From the cell containing the given text, extract its center point as (X, Y) coordinate. 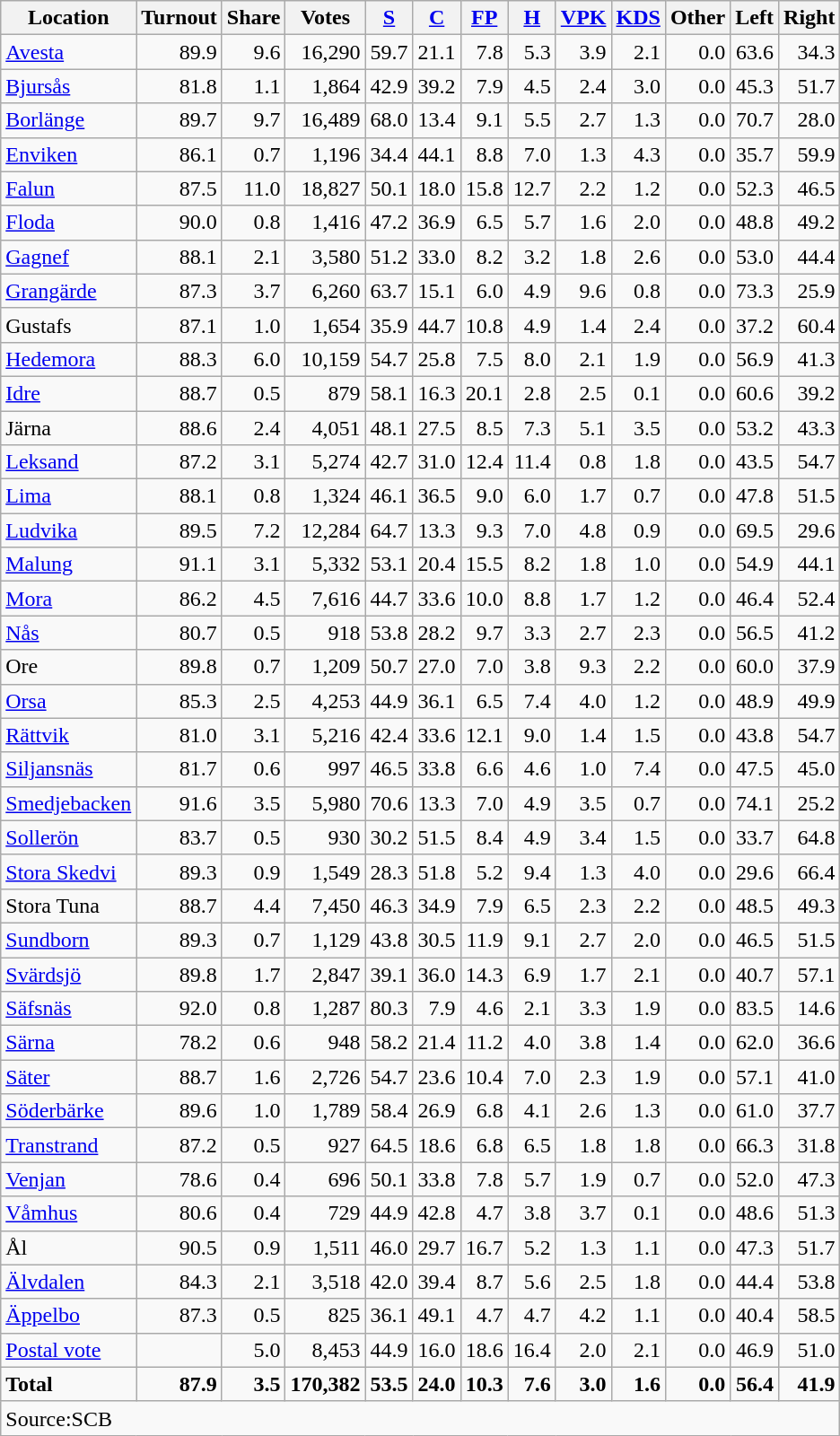
87.1 (179, 325)
8,453 (325, 1350)
90.0 (179, 223)
43.5 (755, 462)
51.2 (389, 257)
1,654 (325, 325)
5,274 (325, 462)
30.5 (436, 940)
39.1 (389, 974)
51.3 (809, 1213)
41.9 (809, 1384)
70.7 (755, 120)
12.7 (531, 188)
21.1 (436, 52)
41.3 (809, 359)
85.3 (179, 701)
78.6 (179, 1179)
25.9 (809, 291)
66.3 (755, 1145)
Gustafs (68, 325)
Stora Skedvi (68, 871)
Orsa (68, 701)
91.6 (179, 803)
11.9 (485, 940)
Hedemora (68, 359)
2,726 (325, 1077)
16,290 (325, 52)
41.2 (809, 633)
1,129 (325, 940)
Malung (68, 565)
2,847 (325, 974)
12.4 (485, 462)
47.5 (755, 769)
Right (809, 18)
10.8 (485, 325)
42.9 (389, 86)
21.4 (436, 1043)
879 (325, 393)
18.0 (436, 188)
Järna (68, 428)
Äppelbo (68, 1316)
170,382 (325, 1384)
89.5 (179, 530)
7.5 (485, 359)
Ludvika (68, 530)
45.0 (809, 769)
88.6 (179, 428)
11.0 (253, 188)
5,216 (325, 735)
3,518 (325, 1282)
59.7 (389, 52)
Falun (68, 188)
16.7 (485, 1248)
1,789 (325, 1111)
14.3 (485, 974)
56.5 (755, 633)
Rättvik (68, 735)
8.7 (485, 1282)
Våmhus (68, 1213)
4,051 (325, 428)
53.1 (389, 565)
4.2 (583, 1316)
27.5 (436, 428)
89.6 (179, 1111)
997 (325, 769)
47.2 (389, 223)
H (531, 18)
48.9 (755, 701)
42.0 (389, 1282)
Lima (68, 496)
Location (68, 18)
64.7 (389, 530)
7.6 (531, 1384)
91.1 (179, 565)
15.5 (485, 565)
25.8 (436, 359)
28.2 (436, 633)
48.6 (755, 1213)
48.1 (389, 428)
81.0 (179, 735)
86.2 (179, 599)
5.1 (583, 428)
46.4 (755, 599)
10.4 (485, 1077)
1,416 (325, 223)
13.4 (436, 120)
16.0 (436, 1350)
4,253 (325, 701)
81.8 (179, 86)
29.7 (436, 1248)
47.8 (755, 496)
37.9 (809, 667)
5,980 (325, 803)
Left (755, 18)
60.4 (809, 325)
40.7 (755, 974)
46.0 (389, 1248)
30.2 (389, 837)
Postal vote (68, 1350)
Floda (68, 223)
930 (325, 837)
37.2 (755, 325)
83.5 (755, 1009)
61.0 (755, 1111)
5,332 (325, 565)
Siljansnäs (68, 769)
25.2 (809, 803)
3.4 (583, 837)
53.0 (755, 257)
36.0 (436, 974)
Leksand (68, 462)
10,159 (325, 359)
62.0 (755, 1043)
5.0 (253, 1350)
27.0 (436, 667)
16.4 (531, 1350)
52.3 (755, 188)
Ore (68, 667)
36.5 (436, 496)
68.0 (389, 120)
Säfsnäs (68, 1009)
60.0 (755, 667)
80.6 (179, 1213)
48.8 (755, 223)
35.7 (755, 154)
40.4 (755, 1316)
Votes (325, 18)
10.3 (485, 1384)
15.8 (485, 188)
42.8 (436, 1213)
35.9 (389, 325)
58.1 (389, 393)
1,196 (325, 154)
28.3 (389, 871)
Avesta (68, 52)
1,864 (325, 86)
89.9 (179, 52)
Gagnef (68, 257)
1,549 (325, 871)
Total (68, 1384)
18,827 (325, 188)
11.4 (531, 462)
1,511 (325, 1248)
1,287 (325, 1009)
31.0 (436, 462)
4.3 (638, 154)
7.3 (531, 428)
948 (325, 1043)
34.9 (436, 906)
69.5 (755, 530)
74.1 (755, 803)
16.3 (436, 393)
3.9 (583, 52)
63.6 (755, 52)
53.5 (389, 1384)
Transtrand (68, 1145)
90.5 (179, 1248)
46.1 (389, 496)
Nås (68, 633)
51.0 (809, 1350)
4.4 (253, 906)
51.8 (436, 871)
80.3 (389, 1009)
64.5 (389, 1145)
48.5 (755, 906)
Sollerön (68, 837)
Share (253, 18)
49.2 (809, 223)
FP (485, 18)
92.0 (179, 1009)
Mora (68, 599)
729 (325, 1213)
53.2 (755, 428)
Turnout (179, 18)
86.1 (179, 154)
49.9 (809, 701)
41.0 (809, 1077)
26.9 (436, 1111)
C (436, 18)
12.1 (485, 735)
42.7 (389, 462)
52.0 (755, 1179)
Borlänge (68, 120)
Bjursås (68, 86)
KDS (638, 18)
10.0 (485, 599)
43.3 (809, 428)
70.6 (389, 803)
60.6 (755, 393)
64.8 (809, 837)
Grangärde (68, 291)
Stora Tuna (68, 906)
52.4 (809, 599)
58.5 (809, 1316)
7,616 (325, 599)
11.2 (485, 1043)
Sundborn (68, 940)
81.7 (179, 769)
83.7 (179, 837)
78.2 (179, 1043)
46.9 (755, 1350)
5.3 (531, 52)
Idre (68, 393)
8.0 (531, 359)
73.3 (755, 291)
Source:SCB (420, 1418)
2.8 (531, 393)
37.7 (809, 1111)
Ål (68, 1248)
Svärdsjö (68, 974)
4.1 (531, 1111)
14.6 (809, 1009)
24.0 (436, 1384)
28.0 (809, 120)
58.4 (389, 1111)
89.7 (179, 120)
20.1 (485, 393)
12,284 (325, 530)
33.0 (436, 257)
31.8 (809, 1145)
Söderbärke (68, 1111)
8.4 (485, 837)
63.7 (389, 291)
56.9 (755, 359)
696 (325, 1179)
6.6 (485, 769)
6.9 (531, 974)
5.6 (531, 1282)
59.9 (809, 154)
84.3 (179, 1282)
34.3 (809, 52)
1,324 (325, 496)
36.6 (809, 1043)
33.7 (755, 837)
918 (325, 633)
8.5 (485, 428)
23.6 (436, 1077)
88.3 (179, 359)
50.7 (389, 667)
Venjan (68, 1179)
87.5 (179, 188)
9.4 (531, 871)
Enviken (68, 154)
VPK (583, 18)
927 (325, 1145)
Other (697, 18)
3.2 (531, 257)
15.1 (436, 291)
Smedjebacken (68, 803)
3,580 (325, 257)
S (389, 18)
54.9 (755, 565)
Särna (68, 1043)
6,260 (325, 291)
42.4 (389, 735)
Säter (68, 1077)
49.1 (436, 1316)
58.2 (389, 1043)
46.3 (389, 906)
4.8 (583, 530)
825 (325, 1316)
34.4 (389, 154)
Älvdalen (68, 1282)
5.5 (531, 120)
80.7 (179, 633)
16,489 (325, 120)
7,450 (325, 906)
36.9 (436, 223)
66.4 (809, 871)
56.4 (755, 1384)
39.4 (436, 1282)
45.3 (755, 86)
1,209 (325, 667)
7.2 (253, 530)
20.4 (436, 565)
87.9 (179, 1384)
49.3 (809, 906)
